Scan for the cell matching the given text and deliver its [X, Y] coordinate at center. 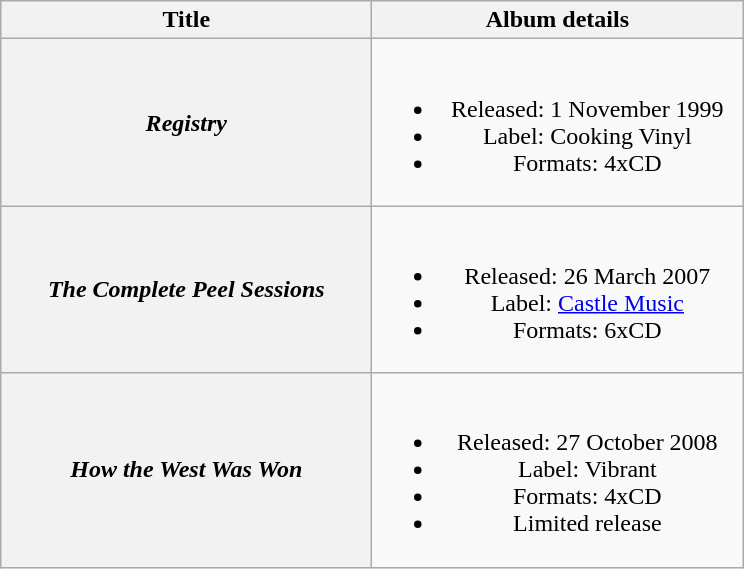
How the West Was Won [186, 470]
Title [186, 20]
Released: 26 March 2007Label: Castle MusicFormats: 6xCD [558, 290]
Released: 1 November 1999Label: Cooking VinylFormats: 4xCD [558, 122]
The Complete Peel Sessions [186, 290]
Registry [186, 122]
Album details [558, 20]
Released: 27 October 2008Label: VibrantFormats: 4xCDLimited release [558, 470]
